Detect which cell encompasses the target text, then output its (X, Y) center coordinate. 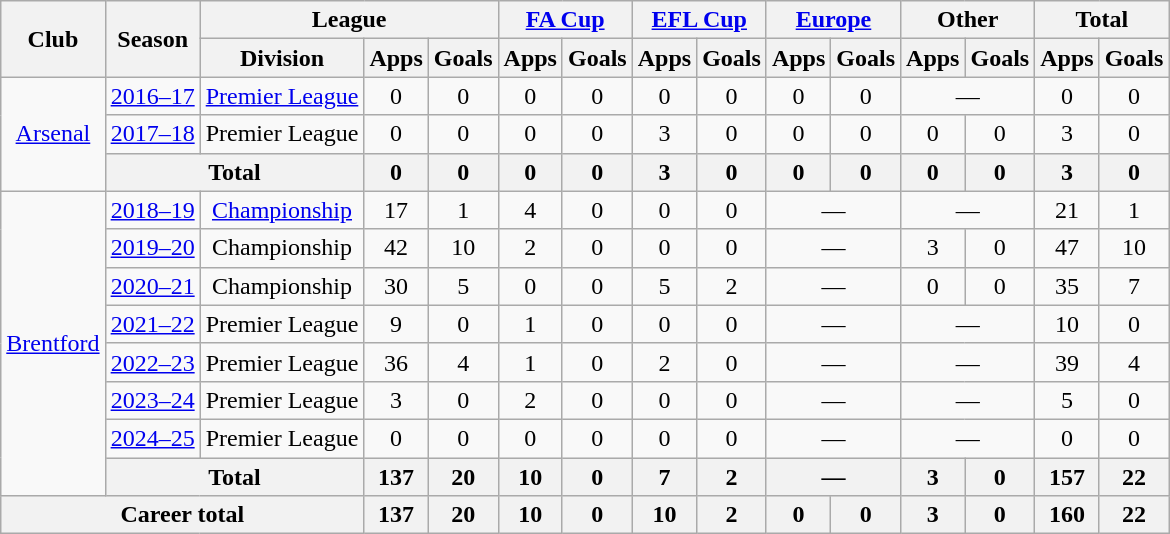
Brentford (53, 343)
Arsenal (53, 134)
2018–19 (152, 210)
21 (1067, 210)
42 (396, 248)
17 (396, 210)
36 (396, 362)
9 (396, 324)
47 (1067, 248)
2022–23 (152, 362)
157 (1067, 477)
2017–18 (152, 134)
Career total (182, 515)
35 (1067, 286)
League (349, 20)
Club (53, 39)
2023–24 (152, 400)
2020–21 (152, 286)
30 (396, 286)
2019–20 (152, 248)
FA Cup (565, 20)
2016–17 (152, 96)
Division (282, 58)
EFL Cup (699, 20)
Other (968, 20)
2021–22 (152, 324)
Europe (833, 20)
39 (1067, 362)
160 (1067, 515)
2024–25 (152, 438)
Season (152, 39)
